Return (x, y) of the center of cell containing provided text 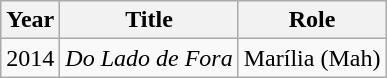
Marília (Mah) (312, 58)
Do Lado de Fora (149, 58)
Title (149, 20)
Role (312, 20)
2014 (30, 58)
Year (30, 20)
